Pinpoint the cell where the given text exists, returning its [X, Y] midpoint coordinate. 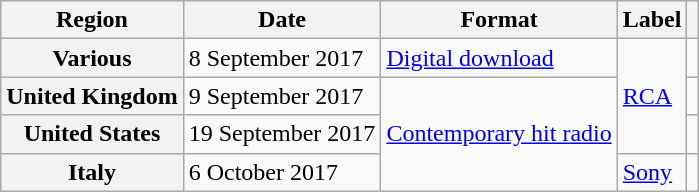
9 September 2017 [282, 96]
Digital download [499, 58]
Sony [652, 172]
Date [282, 20]
Italy [92, 172]
6 October 2017 [282, 172]
United Kingdom [92, 96]
Format [499, 20]
Various [92, 58]
Label [652, 20]
Contemporary hit radio [499, 134]
RCA [652, 96]
United States [92, 134]
Region [92, 20]
8 September 2017 [282, 58]
19 September 2017 [282, 134]
